Return the [X, Y] coordinate for the center point of the cell that contains the specified text.  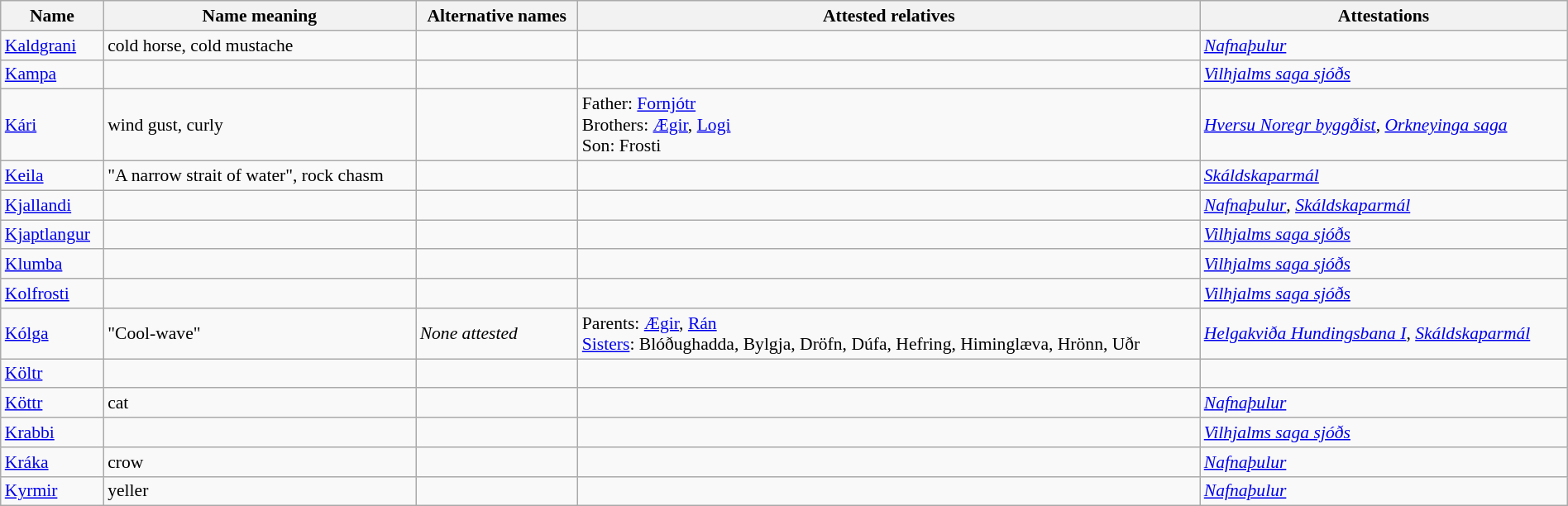
Nafnaþulur, Skáldskaparmál [1384, 205]
cat [260, 403]
yeller [260, 491]
Attested relatives [889, 16]
Köttr [52, 403]
Kolfrosti [52, 294]
Kyrmir [52, 491]
Kampa [52, 74]
Hversu Noregr byggðist, Orkneyinga saga [1384, 126]
Father: Fornjótr Brothers: Ægir, Logi Son: Frosti [889, 126]
Kráka [52, 462]
wind gust, curly [260, 126]
Attestations [1384, 16]
Name [52, 16]
cold horse, cold mustache [260, 45]
Skáldskaparmál [1384, 176]
crow [260, 462]
Klumba [52, 265]
Kólga [52, 334]
Kjaptlangur [52, 235]
Keila [52, 176]
"Cool-wave" [260, 334]
None attested [497, 334]
Name meaning [260, 16]
"A narrow strait of water", rock chasm [260, 176]
Alternative names [497, 16]
Költr [52, 374]
Krabbi [52, 432]
Kaldgrani [52, 45]
Kjallandi [52, 205]
Parents: Ægir, Rán Sisters: Blóðughadda, Bylgja, Dröfn, Dúfa, Hefring, Himinglæva, Hrönn, Uðr [889, 334]
Kári [52, 126]
Helgakviða Hundingsbana I, Skáldskaparmál [1384, 334]
